Output the [X, Y] coordinate of the center of the cell containing the given text.  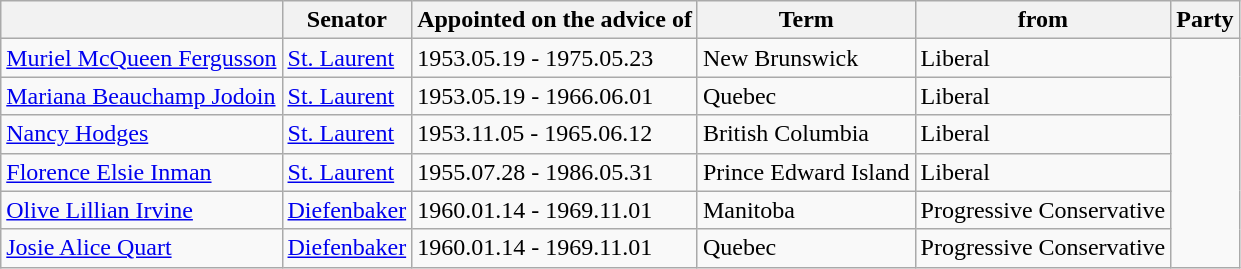
Olive Lillian Irvine [142, 210]
Term [806, 20]
Mariana Beauchamp Jodoin [142, 96]
Party [1205, 20]
Senator [347, 20]
Prince Edward Island [806, 172]
Muriel McQueen Fergusson [142, 58]
from [1043, 20]
1953.05.19 - 1966.06.01 [555, 96]
Florence Elsie Inman [142, 172]
Manitoba [806, 210]
1953.11.05 - 1965.06.12 [555, 134]
1953.05.19 - 1975.05.23 [555, 58]
Appointed on the advice of [555, 20]
British Columbia [806, 134]
New Brunswick [806, 58]
Nancy Hodges [142, 134]
1955.07.28 - 1986.05.31 [555, 172]
Josie Alice Quart [142, 248]
